Return the [X, Y] coordinate for the center point of the cell that contains the specified text.  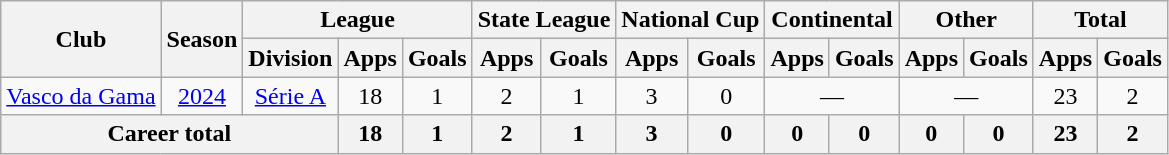
Club [81, 39]
National Cup [690, 20]
Total [1100, 20]
Season [202, 39]
State League [544, 20]
Other [966, 20]
Série A [290, 96]
Career total [170, 134]
Division [290, 58]
Continental [832, 20]
Vasco da Gama [81, 96]
League [358, 20]
2024 [202, 96]
